Scan for the cell matching the given text and deliver its (X, Y) coordinate at center. 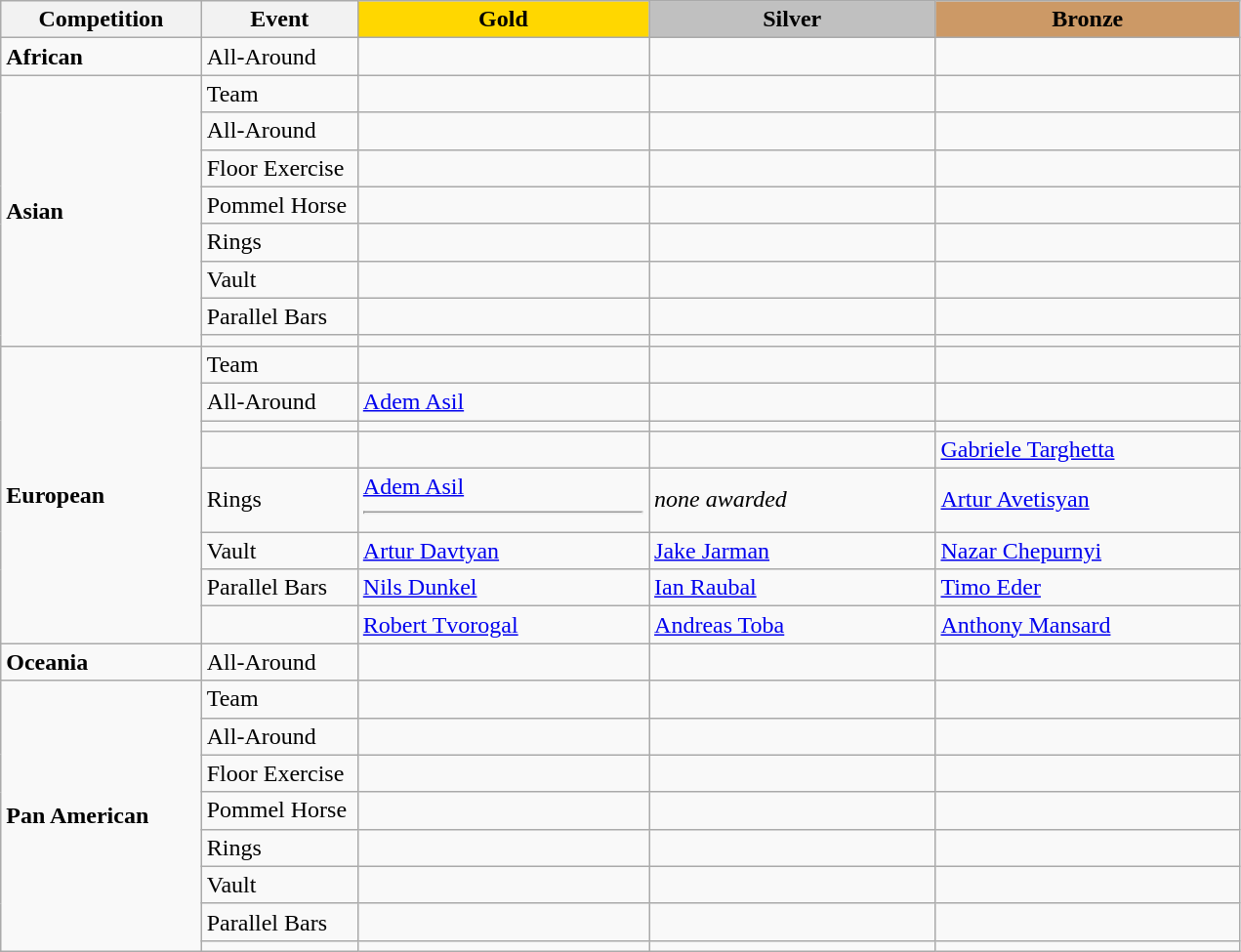
Event (279, 20)
Ian Raubal (793, 588)
Anthony Mansard (1088, 625)
Robert Tvorogal (503, 625)
Asian (102, 211)
Timo Eder (1088, 588)
Oceania (102, 662)
European (102, 494)
Pan American (102, 816)
African (102, 57)
Artur Davtyan (503, 551)
Gabriele Targhetta (1088, 450)
Jake Jarman (793, 551)
Silver (793, 20)
Andreas Toba (793, 625)
Bronze (1088, 20)
Nazar Chepurnyi (1088, 551)
Gold (503, 20)
Nils Dunkel (503, 588)
Competition (102, 20)
none awarded (793, 500)
Artur Avetisyan (1088, 500)
